Detect which cell encompasses the target text, then output its [x, y] center coordinate. 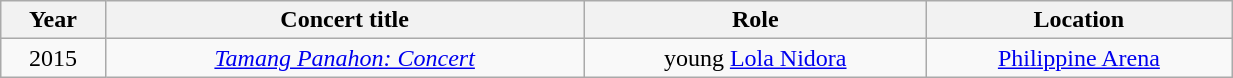
Role [755, 20]
Philippine Arena [1078, 58]
young Lola Nidora [755, 58]
Tamang Panahon: Concert [344, 58]
Concert title [344, 20]
2015 [53, 58]
Year [53, 20]
Location [1078, 20]
